Output the [x, y] coordinate of the center of the cell containing the given text.  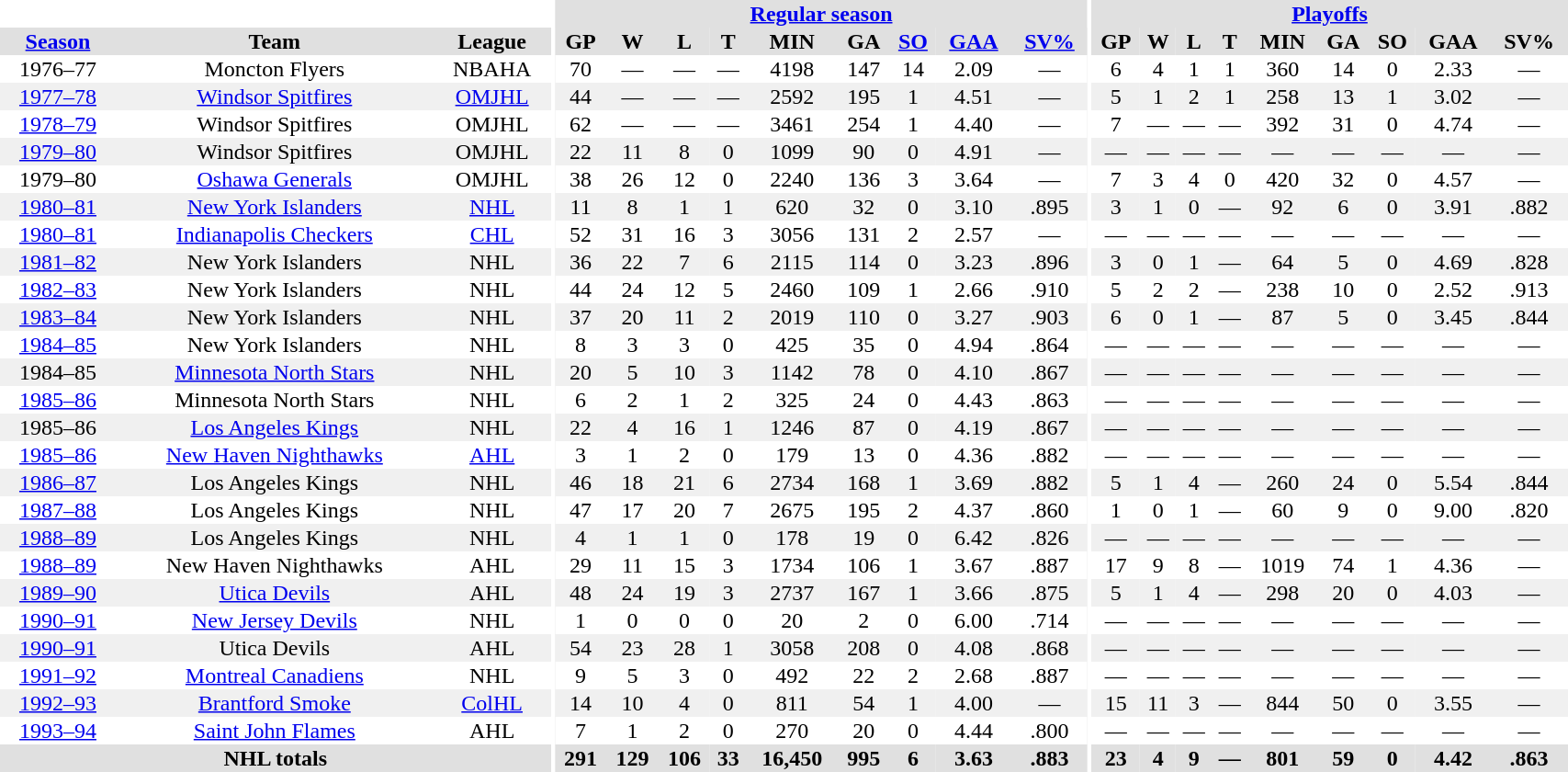
78 [863, 372]
4.40 [974, 124]
4.91 [974, 152]
3058 [792, 648]
1992–93 [58, 703]
492 [792, 675]
1991–92 [58, 675]
129 [632, 758]
16,450 [792, 758]
4.00 [974, 703]
208 [863, 648]
392 [1282, 124]
3.02 [1453, 96]
238 [1282, 289]
59 [1343, 758]
1978–79 [58, 124]
291 [581, 758]
2.66 [974, 289]
2737 [792, 593]
CHL [492, 234]
.868 [1049, 648]
90 [863, 152]
4.42 [1453, 758]
1986–87 [58, 482]
47 [581, 510]
2240 [792, 179]
3461 [792, 124]
37 [581, 317]
.875 [1049, 593]
38 [581, 179]
1019 [1282, 565]
.883 [1049, 758]
2.09 [974, 69]
.860 [1049, 510]
260 [1282, 482]
258 [1282, 96]
3.45 [1453, 317]
4.74 [1453, 124]
1987–88 [58, 510]
844 [1282, 703]
179 [792, 455]
995 [863, 758]
2460 [792, 289]
147 [863, 69]
270 [792, 731]
131 [863, 234]
50 [1343, 703]
4.51 [974, 96]
3.67 [974, 565]
4.03 [1453, 593]
136 [863, 179]
325 [792, 400]
70 [581, 69]
Montreal Canadiens [275, 675]
Regular season [821, 14]
33 [728, 758]
360 [1282, 69]
60 [1282, 510]
4.43 [974, 400]
4.94 [974, 345]
3.91 [1453, 207]
Indianapolis Checkers [275, 234]
2592 [792, 96]
4198 [792, 69]
1981–82 [58, 262]
28 [684, 648]
1982–83 [58, 289]
.864 [1049, 345]
League [492, 41]
62 [581, 124]
29 [581, 565]
4.69 [1453, 262]
Oshawa Generals [275, 179]
620 [792, 207]
48 [581, 593]
.895 [1049, 207]
2734 [792, 482]
811 [792, 703]
3.66 [974, 593]
4.37 [974, 510]
1993–94 [58, 731]
420 [1282, 179]
4.19 [974, 427]
.903 [1049, 317]
.913 [1529, 289]
1976–77 [58, 69]
3.69 [974, 482]
178 [792, 538]
NHL totals [276, 758]
801 [1282, 758]
.820 [1529, 510]
3.64 [974, 179]
.800 [1049, 731]
21 [684, 482]
4.44 [974, 731]
3.55 [1453, 703]
Saint John Flames [275, 731]
2675 [792, 510]
3.27 [974, 317]
110 [863, 317]
1983–84 [58, 317]
.828 [1529, 262]
6.42 [974, 538]
36 [581, 262]
Team [275, 41]
4.57 [1453, 179]
1734 [792, 565]
1142 [792, 372]
4.08 [974, 648]
1099 [792, 152]
2115 [792, 262]
92 [1282, 207]
1977–78 [58, 96]
Moncton Flyers [275, 69]
3056 [792, 234]
35 [863, 345]
.910 [1049, 289]
6.00 [974, 620]
168 [863, 482]
New Jersey Devils [275, 620]
2.57 [974, 234]
52 [581, 234]
ColHL [492, 703]
3.23 [974, 262]
.826 [1049, 538]
64 [1282, 262]
2.68 [974, 675]
.714 [1049, 620]
3.10 [974, 207]
Season [58, 41]
26 [632, 179]
9.00 [1453, 510]
1989–90 [58, 593]
3.63 [974, 758]
Brantford Smoke [275, 703]
NBAHA [492, 69]
18 [632, 482]
298 [1282, 593]
109 [863, 289]
Playoffs [1330, 14]
5.54 [1453, 482]
74 [1343, 565]
254 [863, 124]
1246 [792, 427]
167 [863, 593]
425 [792, 345]
2019 [792, 317]
114 [863, 262]
.896 [1049, 262]
2.52 [1453, 289]
4.10 [974, 372]
2.33 [1453, 69]
46 [581, 482]
